Detect which cell encompasses the target text, then output its (x, y) center coordinate. 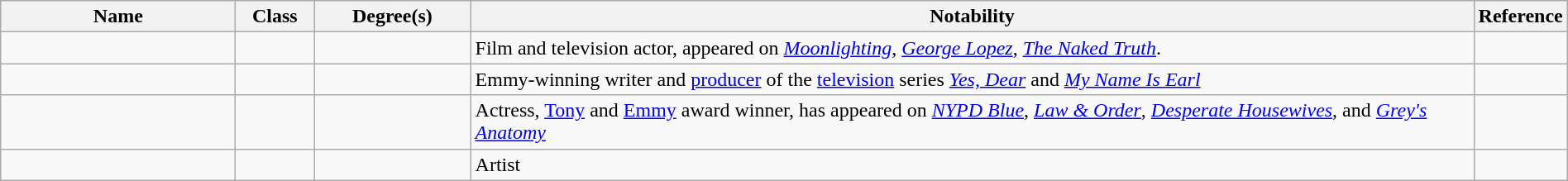
Actress, Tony and Emmy award winner, has appeared on NYPD Blue, Law & Order, Desperate Housewives, and Grey's Anatomy (973, 122)
Artist (973, 164)
Class (275, 17)
Reference (1520, 17)
Emmy-winning writer and producer of the television series Yes, Dear and My Name Is Earl (973, 79)
Name (118, 17)
Notability (973, 17)
Degree(s) (392, 17)
Film and television actor, appeared on Moonlighting, George Lopez, The Naked Truth. (973, 48)
